Search for the cell housing the specified text and yield its [x, y] center coordinate. 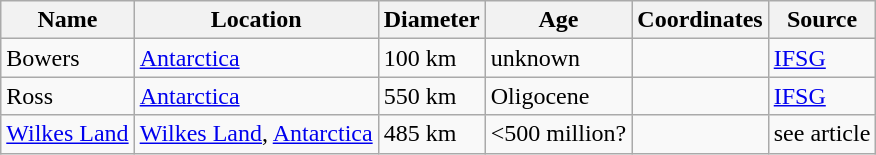
Diameter [432, 20]
Coordinates [700, 20]
Wilkes Land, Antarctica [256, 134]
Age [558, 20]
Oligocene [558, 96]
see article [822, 134]
Location [256, 20]
Bowers [68, 58]
485 km [432, 134]
unknown [558, 58]
100 km [432, 58]
Wilkes Land [68, 134]
550 km [432, 96]
Ross [68, 96]
Name [68, 20]
<500 million? [558, 134]
Source [822, 20]
